From the cell containing the given text, extract its center point as [x, y] coordinate. 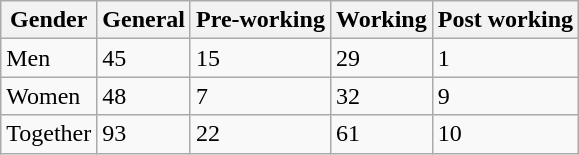
General [144, 20]
32 [381, 96]
Men [49, 58]
Women [49, 96]
29 [381, 58]
Working [381, 20]
9 [505, 96]
93 [144, 134]
48 [144, 96]
45 [144, 58]
10 [505, 134]
1 [505, 58]
Pre-working [260, 20]
61 [381, 134]
7 [260, 96]
Gender [49, 20]
Together [49, 134]
15 [260, 58]
Post working [505, 20]
22 [260, 134]
